Scan for the cell matching the given text and deliver its [x, y] coordinate at center. 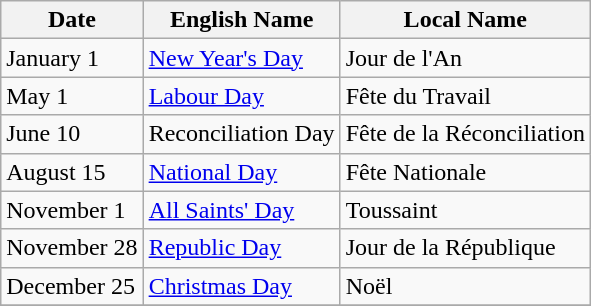
Date [72, 20]
Toussaint [465, 210]
Reconciliation Day [242, 134]
Jour de l'An [465, 58]
English Name [242, 20]
Christmas Day [242, 286]
June 10 [72, 134]
November 1 [72, 210]
All Saints' Day [242, 210]
January 1 [72, 58]
Fête du Travail [465, 96]
Labour Day [242, 96]
August 15 [72, 172]
Republic Day [242, 248]
New Year's Day [242, 58]
Noël [465, 286]
National Day [242, 172]
Fête de la Réconciliation [465, 134]
November 28 [72, 248]
Jour de la République [465, 248]
May 1 [72, 96]
Local Name [465, 20]
Fête Nationale [465, 172]
December 25 [72, 286]
